Return the (X, Y) coordinate for the center point of the cell that contains the specified text.  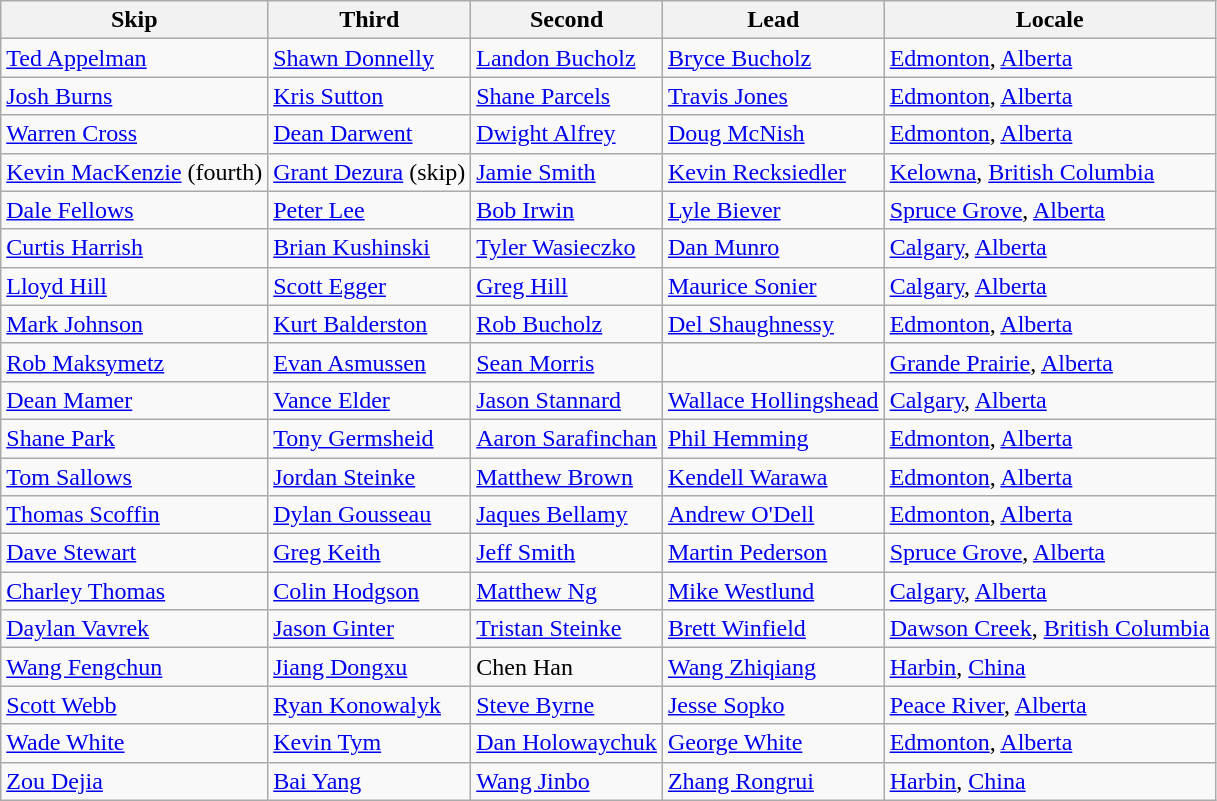
Mike Westlund (773, 591)
Jeff Smith (567, 553)
Kurt Balderston (370, 324)
Dale Fellows (134, 210)
Mark Johnson (134, 324)
Wang Fengchun (134, 667)
Aaron Sarafinchan (567, 438)
Zou Dejia (134, 781)
Peace River, Alberta (1050, 705)
Tom Sallows (134, 477)
Evan Asmussen (370, 362)
Wang Zhiqiang (773, 667)
Jordan Steinke (370, 477)
Jiang Dongxu (370, 667)
Jamie Smith (567, 172)
Skip (134, 20)
Matthew Ng (567, 591)
Bob Irwin (567, 210)
Kevin Recksiedler (773, 172)
Vance Elder (370, 400)
Lyle Biever (773, 210)
Thomas Scoffin (134, 515)
Martin Pederson (773, 553)
Rob Bucholz (567, 324)
Maurice Sonier (773, 286)
Wade White (134, 743)
Matthew Brown (567, 477)
Scott Egger (370, 286)
Rob Maksymetz (134, 362)
Chen Han (567, 667)
Dawson Creek, British Columbia (1050, 629)
Dwight Alfrey (567, 134)
Wang Jinbo (567, 781)
Second (567, 20)
Tristan Steinke (567, 629)
Dave Stewart (134, 553)
Doug McNish (773, 134)
Colin Hodgson (370, 591)
Bai Yang (370, 781)
Tony Germsheid (370, 438)
Shane Parcels (567, 96)
Scott Webb (134, 705)
Josh Burns (134, 96)
Charley Thomas (134, 591)
Del Shaughnessy (773, 324)
Kris Sutton (370, 96)
Lloyd Hill (134, 286)
Wallace Hollingshead (773, 400)
Steve Byrne (567, 705)
Curtis Harrish (134, 248)
Jason Ginter (370, 629)
Tyler Wasieczko (567, 248)
Peter Lee (370, 210)
Zhang Rongrui (773, 781)
Greg Keith (370, 553)
Phil Hemming (773, 438)
Dan Holowaychuk (567, 743)
Lead (773, 20)
Andrew O'Dell (773, 515)
Sean Morris (567, 362)
Travis Jones (773, 96)
Dan Munro (773, 248)
Kelowna, British Columbia (1050, 172)
Daylan Vavrek (134, 629)
Shane Park (134, 438)
Bryce Bucholz (773, 58)
Ryan Konowalyk (370, 705)
Warren Cross (134, 134)
Dean Mamer (134, 400)
Grande Prairie, Alberta (1050, 362)
Dean Darwent (370, 134)
Jesse Sopko (773, 705)
Kendell Warawa (773, 477)
Brett Winfield (773, 629)
Third (370, 20)
Ted Appelman (134, 58)
Dylan Gousseau (370, 515)
Jaques Bellamy (567, 515)
Greg Hill (567, 286)
George White (773, 743)
Kevin Tym (370, 743)
Locale (1050, 20)
Landon Bucholz (567, 58)
Brian Kushinski (370, 248)
Jason Stannard (567, 400)
Kevin MacKenzie (fourth) (134, 172)
Shawn Donnelly (370, 58)
Grant Dezura (skip) (370, 172)
